Return (X, Y) of the center of cell containing provided text 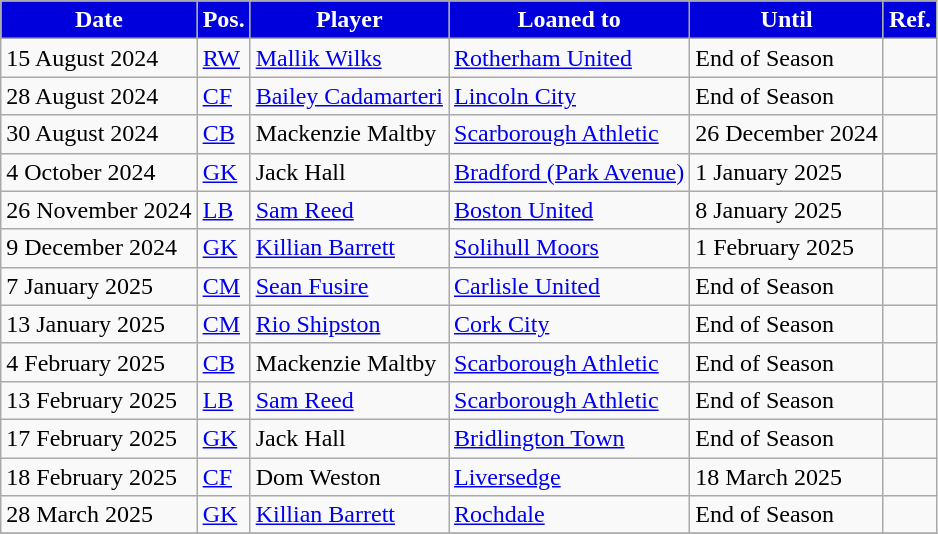
26 December 2024 (787, 134)
17 February 2025 (99, 438)
Rotherham United (568, 58)
Sean Fusire (349, 286)
Boston United (568, 210)
4 February 2025 (99, 362)
15 August 2024 (99, 58)
Cork City (568, 324)
Liversedge (568, 477)
Bridlington Town (568, 438)
Rio Shipston (349, 324)
4 October 2024 (99, 172)
26 November 2024 (99, 210)
Ref. (910, 20)
Dom Weston (349, 477)
Rochdale (568, 515)
Loaned to (568, 20)
1 February 2025 (787, 248)
RW (224, 58)
Carlisle United (568, 286)
18 February 2025 (99, 477)
18 March 2025 (787, 477)
28 March 2025 (99, 515)
Until (787, 20)
13 February 2025 (99, 400)
9 December 2024 (99, 248)
Bradford (Park Avenue) (568, 172)
Player (349, 20)
7 January 2025 (99, 286)
Pos. (224, 20)
Lincoln City (568, 96)
13 January 2025 (99, 324)
30 August 2024 (99, 134)
28 August 2024 (99, 96)
Mallik Wilks (349, 58)
Date (99, 20)
1 January 2025 (787, 172)
8 January 2025 (787, 210)
Solihull Moors (568, 248)
Bailey Cadamarteri (349, 96)
